Capture the cell that displays the provided text and extract its [X, Y] central coordinate. 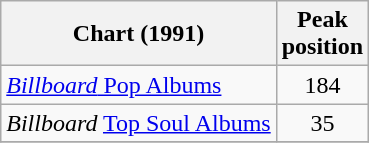
Billboard Top Soul Albums [138, 123]
Chart (1991) [138, 34]
Peakposition [322, 34]
35 [322, 123]
184 [322, 85]
Billboard Pop Albums [138, 85]
